From the cell containing the given text, extract its center point as (X, Y) coordinate. 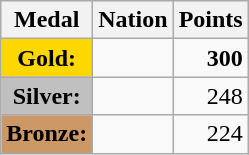
Nation (133, 20)
Medal (47, 20)
Silver: (47, 96)
Points (210, 20)
224 (210, 134)
Bronze: (47, 134)
248 (210, 96)
Gold: (47, 58)
300 (210, 58)
